Search for the cell housing the specified text and yield its [x, y] center coordinate. 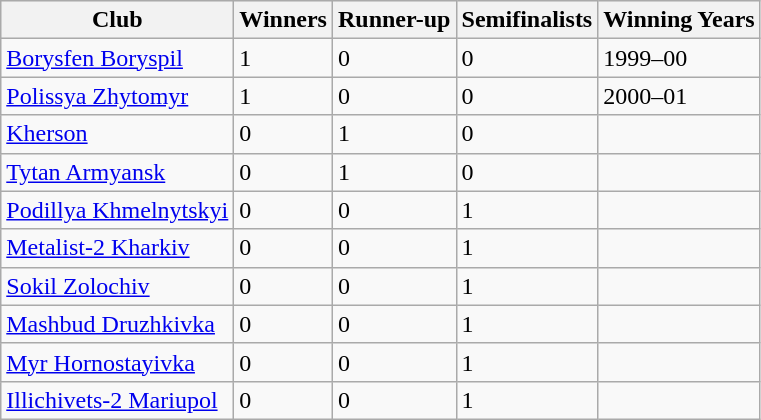
Club [118, 20]
Illichivets-2 Mariupol [118, 400]
Semifinalists [527, 20]
Podillya Khmelnytskyi [118, 210]
Kherson [118, 134]
Myr Hornostayivka [118, 362]
Winning Years [679, 20]
Tytan Armyansk [118, 172]
Mashbud Druzhkivka [118, 324]
Metalist-2 Kharkiv [118, 248]
2000–01 [679, 96]
Winners [284, 20]
Polissya Zhytomyr [118, 96]
Borysfen Boryspil [118, 58]
1999–00 [679, 58]
Runner-up [394, 20]
Sokil Zolochiv [118, 286]
